Scan for the cell matching the given text and deliver its (X, Y) coordinate at center. 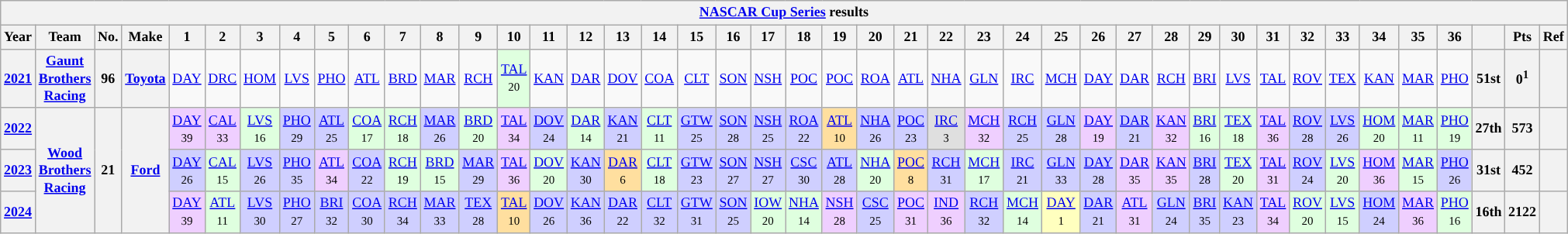
MAR29 (478, 170)
ATL25 (332, 129)
31 (1273, 37)
NHA (946, 78)
6 (368, 37)
IRC3 (946, 129)
KAN35 (1171, 170)
DAY19 (1098, 129)
27th (1489, 129)
573 (1523, 129)
2022 (19, 129)
11 (549, 37)
LVS20 (1342, 170)
RCH34 (402, 212)
7 (402, 37)
452 (1523, 170)
Make (146, 37)
ROV28 (1307, 129)
HOM24 (1379, 212)
NSH25 (768, 129)
PHO27 (296, 212)
8 (440, 37)
DAY26 (187, 170)
4 (296, 37)
BRI28 (1205, 170)
TAL31 (1273, 170)
NHA26 (876, 129)
DOV20 (549, 170)
RCH31 (946, 170)
ATL10 (839, 129)
HOM (261, 78)
2021 (19, 78)
IRC21 (1023, 170)
PHO19 (1455, 129)
DOV24 (549, 129)
CLT32 (659, 212)
No. (109, 37)
CLT11 (659, 129)
NASCAR Cup Series results (784, 12)
17 (768, 37)
22 (946, 37)
RCH32 (984, 212)
HOM36 (1379, 170)
BRI35 (1205, 212)
KAN21 (623, 129)
1 (187, 37)
RCH19 (402, 170)
32 (1307, 37)
TAL (1273, 78)
2122 (1523, 212)
CAL15 (223, 170)
NSH28 (839, 212)
DAR22 (623, 212)
POC31 (911, 212)
NHA14 (804, 212)
ROV20 (1307, 212)
SON (734, 78)
GLN24 (1171, 212)
Ford (146, 170)
31st (1489, 170)
DRC (223, 78)
GLN28 (1061, 129)
GTW23 (696, 170)
TAL20 (514, 78)
POC23 (911, 129)
2023 (19, 170)
TAL10 (514, 212)
MAR11 (1418, 129)
RCH25 (1023, 129)
MCH32 (984, 129)
23 (984, 37)
16th (1489, 212)
IRC (1023, 78)
KAN23 (1238, 212)
IND36 (946, 212)
KAN36 (585, 212)
BRI16 (1205, 129)
PHO26 (1455, 170)
RCH18 (402, 129)
GLN (984, 78)
BRD20 (478, 129)
96 (109, 78)
LVS15 (1342, 212)
PHO29 (296, 129)
GLN33 (1061, 170)
51st (1489, 78)
20 (876, 37)
CLT18 (659, 170)
BRI (1205, 78)
CAL33 (223, 129)
MAR36 (1418, 212)
PHO35 (296, 170)
ROV24 (1307, 170)
12 (585, 37)
24 (1023, 37)
TEX18 (1238, 129)
PHO16 (1455, 212)
3 (261, 37)
ROV (1307, 78)
NHA20 (876, 170)
BRI32 (332, 212)
ATL28 (839, 170)
Pts (1523, 37)
COA30 (368, 212)
DOV (623, 78)
14 (659, 37)
35 (1418, 37)
16 (734, 37)
33 (1342, 37)
BRD (402, 78)
CSC25 (876, 212)
COA (659, 78)
KAN30 (585, 170)
GTW31 (696, 212)
Wood Brothers Racing (64, 170)
5 (332, 37)
2 (223, 37)
DOV26 (549, 212)
9 (478, 37)
ATL31 (1135, 212)
27 (1135, 37)
MAR33 (440, 212)
SON25 (734, 212)
MCH17 (984, 170)
GTW25 (696, 129)
KAN32 (1171, 129)
26 (1098, 37)
DAY28 (1098, 170)
HOM20 (1379, 129)
NSH27 (768, 170)
Year (19, 37)
POC8 (911, 170)
MAR26 (440, 129)
ATL11 (223, 212)
ATL34 (332, 170)
Toyota (146, 78)
25 (1061, 37)
19 (839, 37)
2024 (19, 212)
TEX28 (478, 212)
IOW20 (768, 212)
TEX20 (1238, 170)
Gaunt Brothers Racing (64, 78)
36 (1455, 37)
28 (1171, 37)
SON27 (734, 170)
CLT (696, 78)
MAR15 (1418, 170)
NSH (768, 78)
15 (696, 37)
ROA (876, 78)
COA22 (368, 170)
DAR14 (585, 129)
LVS30 (261, 212)
ROA22 (804, 129)
34 (1379, 37)
10 (514, 37)
CSC30 (804, 170)
BRD15 (440, 170)
Team (64, 37)
LVS16 (261, 129)
30 (1238, 37)
01 (1523, 78)
MCH (1061, 78)
COA17 (368, 129)
29 (1205, 37)
DAR35 (1135, 170)
TEX (1342, 78)
DAR6 (623, 170)
DAY1 (1061, 212)
18 (804, 37)
13 (623, 37)
SON28 (734, 129)
MCH14 (1023, 212)
Ref (1553, 37)
